For the text-containing cell, return its midpoint in [X, Y] coordinate format. 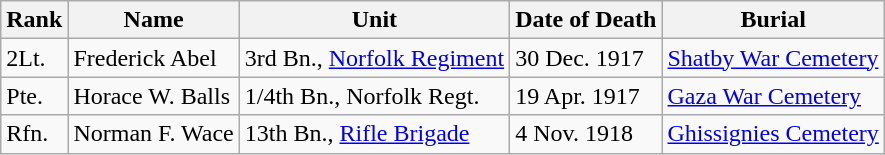
Date of Death [586, 20]
Ghissignies Cemetery [773, 134]
Gaza War Cemetery [773, 96]
19 Apr. 1917 [586, 96]
3rd Bn., Norfolk Regiment [374, 58]
Norman F. Wace [154, 134]
1/4th Bn., Norfolk Regt. [374, 96]
13th Bn., Rifle Brigade [374, 134]
Burial [773, 20]
Horace W. Balls [154, 96]
Rfn. [34, 134]
Name [154, 20]
30 Dec. 1917 [586, 58]
Pte. [34, 96]
4 Nov. 1918 [586, 134]
Frederick Abel [154, 58]
Unit [374, 20]
Rank [34, 20]
Shatby War Cemetery [773, 58]
2Lt. [34, 58]
